Return (x, y) of the center of cell containing provided text 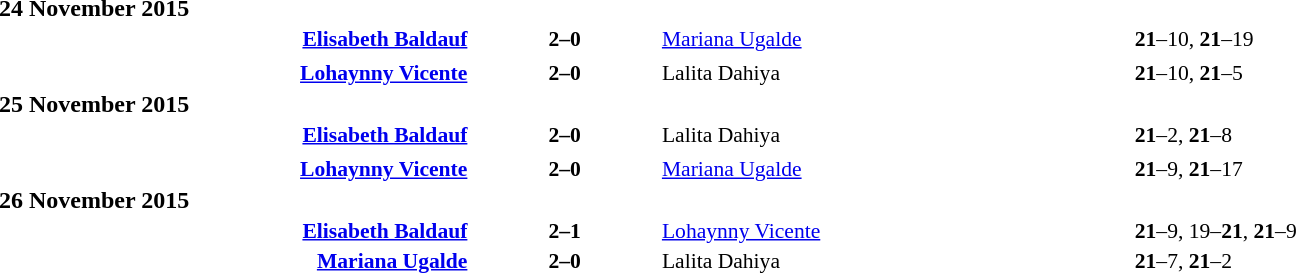
Lohaynny Vicente (896, 230)
2–1 (564, 230)
